Capture the cell that displays the provided text and extract its (x, y) central coordinate. 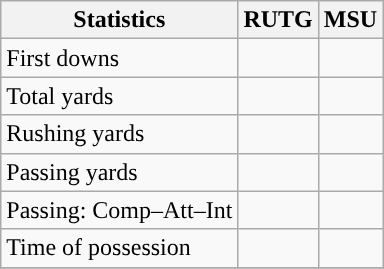
Statistics (120, 20)
First downs (120, 58)
Rushing yards (120, 134)
MSU (350, 20)
Time of possession (120, 248)
RUTG (278, 20)
Total yards (120, 96)
Passing: Comp–Att–Int (120, 210)
Passing yards (120, 172)
